For the text-containing cell, return its midpoint in [x, y] coordinate format. 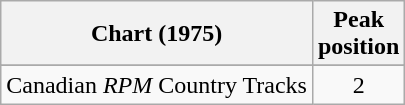
Chart (1975) [157, 34]
Peakposition [358, 34]
2 [358, 85]
Canadian RPM Country Tracks [157, 85]
